Return the (x, y) coordinate for the center point of the cell that contains the specified text.  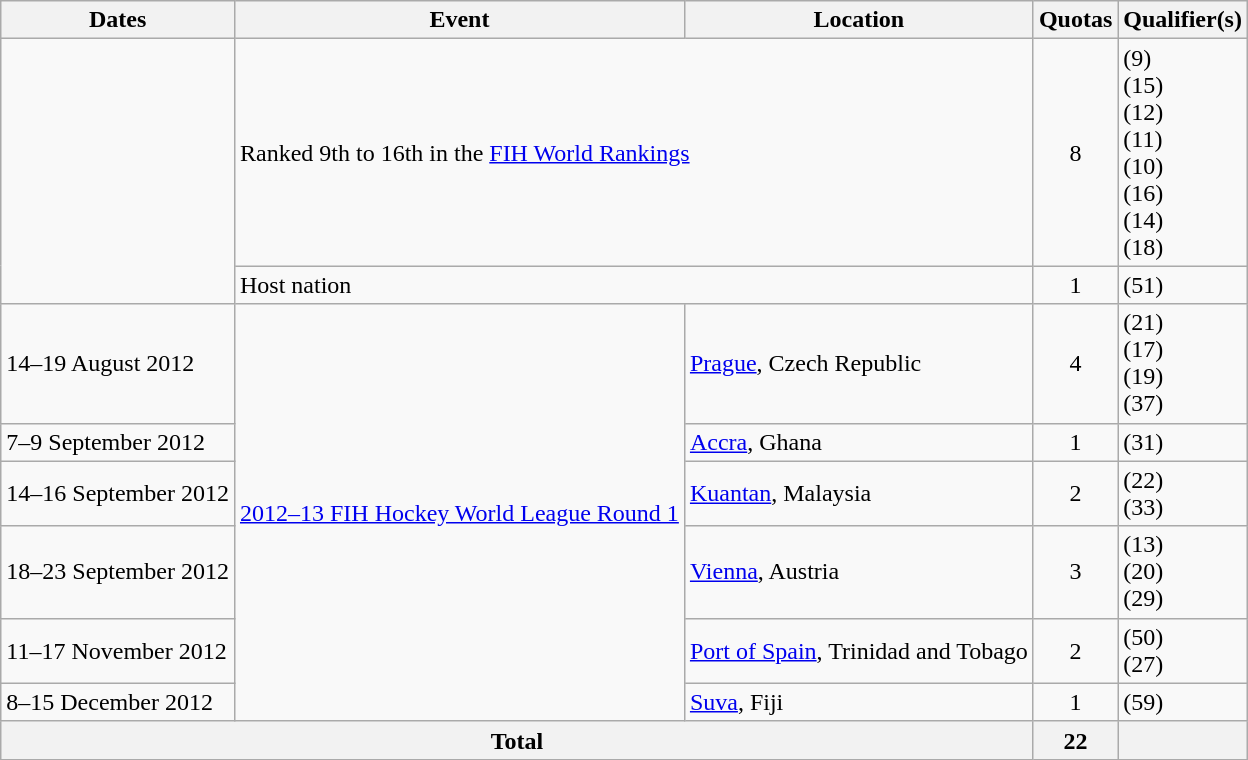
(13) (20) (29) (1183, 572)
Total (518, 740)
Host nation (634, 285)
(22) (33) (1183, 494)
8–15 December 2012 (118, 702)
2012–13 FIH Hockey World League Round 1 (459, 512)
Qualifier(s) (1183, 20)
4 (1075, 364)
Accra, Ghana (858, 442)
14–16 September 2012 (118, 494)
18–23 September 2012 (118, 572)
3 (1075, 572)
8 (1075, 152)
Location (858, 20)
Vienna, Austria (858, 572)
Event (459, 20)
Kuantan, Malaysia (858, 494)
Ranked 9th to 16th in the FIH World Rankings (634, 152)
Quotas (1075, 20)
(51) (1183, 285)
Prague, Czech Republic (858, 364)
7–9 September 2012 (118, 442)
(21) (17) (19) (37) (1183, 364)
Dates (118, 20)
Suva, Fiji (858, 702)
14–19 August 2012 (118, 364)
(9) (15) (12) (11) (10) (16) (14) (18) (1183, 152)
(59) (1183, 702)
Port of Spain, Trinidad and Tobago (858, 650)
22 (1075, 740)
(50) (27) (1183, 650)
(31) (1183, 442)
11–17 November 2012 (118, 650)
